Detect which cell encompasses the target text, then output its (X, Y) center coordinate. 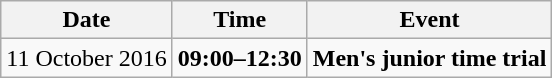
Time (240, 20)
09:00–12:30 (240, 58)
11 October 2016 (86, 58)
Event (430, 20)
Date (86, 20)
Men's junior time trial (430, 58)
